Return the (X, Y) coordinate for the center point of the cell that contains the specified text.  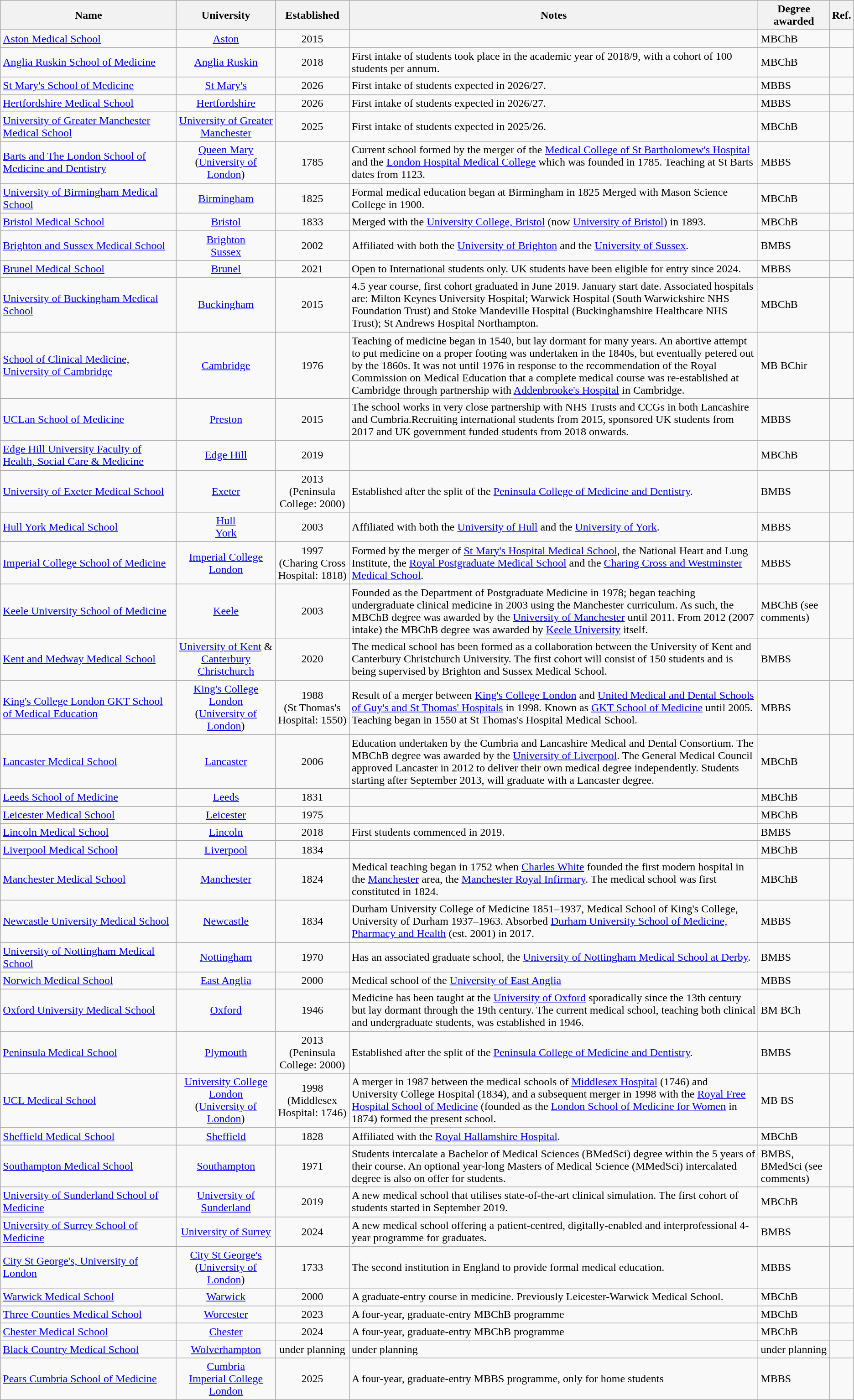
East Anglia (226, 981)
Kent and Medway Medical School (89, 659)
Brunel (226, 269)
2002 (312, 245)
Norwich Medical School (89, 981)
1833 (312, 222)
2006 (312, 762)
Cambridge (226, 365)
School of Clinical Medicine, University of Cambridge (89, 365)
Affiliated with both the University of Hull and the University of York. (553, 527)
Manchester (226, 879)
2021 (312, 269)
First students commenced in 2019. (553, 832)
University of Kent & Canterbury Christchurch (226, 659)
City St George's, University of London (89, 1267)
Liverpool Medical School (89, 849)
MB BS (794, 1100)
1970 (312, 957)
Aston (226, 39)
The second institution in England to provide formal medical education. (553, 1267)
Barts and The London School of Medicine and Dentistry (89, 162)
Pears Cumbria School of Medicine (89, 1379)
First intake of students took place in the academic year of 2018/9, with a cohort of 100 students per annum. (553, 62)
Southampton Medical School (89, 1166)
Brunel Medical School (89, 269)
St Mary's School of Medicine (89, 86)
1825 (312, 198)
UCL Medical School (89, 1100)
University of Surrey (226, 1232)
University of Sunderland (226, 1202)
Worcester (226, 1314)
Three Counties Medical School (89, 1314)
University of Buckingham Medical School (89, 305)
Bristol Medical School (89, 222)
Degree awarded (794, 16)
Leicester (226, 815)
Leeds (226, 797)
King's College London GKT School of Medical Education (89, 707)
Preston (226, 420)
University of Sunderland School of Medicine (89, 1202)
City St George's (University of London) (226, 1267)
1988(St Thomas's Hospital: 1550) (312, 707)
Merged with the University College, Bristol (now University of Bristol) in 1893. (553, 222)
Peninsula Medical School (89, 1052)
Southampton (226, 1166)
CumbriaImperial College London (226, 1379)
Lancaster Medical School (89, 762)
Imperial College School of Medicine (89, 563)
University of Birmingham Medical School (89, 198)
A new medical school offering a patient-centred, digitally-enabled and interprofessional 4-year programme for graduates. (553, 1232)
University of Surrey School of Medicine (89, 1232)
A new medical school that utilises state-of-the-art clinical simulation. The first cohort of students started in September 2019. (553, 1202)
1971 (312, 1166)
Leeds School of Medicine (89, 797)
University of Greater Manchester (226, 127)
Sheffield (226, 1136)
Lincoln Medical School (89, 832)
1785 (312, 162)
MBChB (see comments) (794, 611)
Imperial College London (226, 563)
Buckingham (226, 305)
Notes (553, 16)
1998(Middlesex Hospital: 1746) (312, 1100)
1733 (312, 1267)
BMBS, BMedSci (see comments) (794, 1166)
Bristol (226, 222)
Exeter (226, 491)
Lancaster (226, 762)
Newcastle University Medical School (89, 921)
A four-year, graduate-entry MBBS programme, only for home students (553, 1379)
Liverpool (226, 849)
Oxford (226, 1010)
Black Country Medical School (89, 1349)
Brighton and Sussex Medical School (89, 245)
Ref. (841, 16)
Anglia Ruskin (226, 62)
1831 (312, 797)
Plymouth (226, 1052)
First intake of students expected in 2025/26. (553, 127)
1824 (312, 879)
Chester (226, 1332)
Open to International students only. UK students have been eligible for entry since 2024. (553, 269)
Aston Medical School (89, 39)
Edge Hill University Faculty of Health, Social Care & Medicine (89, 455)
Formal medical education began at Birmingham in 1825 Merged with Mason Science College in 1900. (553, 198)
Manchester Medical School (89, 879)
1946 (312, 1010)
Affiliated with both the University of Brighton and the University of Sussex. (553, 245)
Hertfordshire (226, 103)
King's College London (University of London) (226, 707)
Sheffield Medical School (89, 1136)
Hertfordshire Medical School (89, 103)
University (226, 16)
1828 (312, 1136)
HullYork (226, 527)
A graduate-entry course in medicine. Previously Leicester-Warwick Medical School. (553, 1297)
Leicester Medical School (89, 815)
MB BChir (794, 365)
Warwick Medical School (89, 1297)
Hull York Medical School (89, 527)
Keele University School of Medicine (89, 611)
1976 (312, 365)
Oxford University Medical School (89, 1010)
Medical school of the University of East Anglia (553, 981)
University College London (University of London) (226, 1100)
2020 (312, 659)
1997(Charing Cross Hospital: 1818) (312, 563)
Name (89, 16)
St Mary's (226, 86)
University of Greater Manchester Medical School (89, 127)
Anglia Ruskin School of Medicine (89, 62)
2023 (312, 1314)
Established (312, 16)
Wolverhampton (226, 1349)
BrightonSussex (226, 245)
Birmingham (226, 198)
Lincoln (226, 832)
UCLan School of Medicine (89, 420)
Warwick (226, 1297)
Edge Hill (226, 455)
BM BCh (794, 1010)
Chester Medical School (89, 1332)
1975 (312, 815)
Affiliated with the Royal Hallamshire Hospital. (553, 1136)
Newcastle (226, 921)
Has an associated graduate school, the University of Nottingham Medical School at Derby. (553, 957)
University of Exeter Medical School (89, 491)
University of Nottingham Medical School (89, 957)
Queen Mary (University of London) (226, 162)
Keele (226, 611)
Nottingham (226, 957)
